Find where the given text appears and provide that cell's center as (X, Y) coordinate. 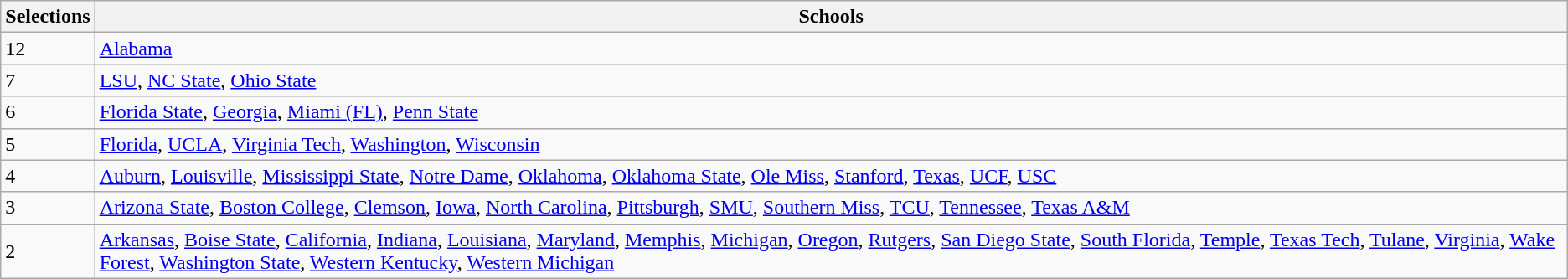
4 (48, 176)
LSU, NC State, Ohio State (831, 80)
Florida, UCLA, Virginia Tech, Washington, Wisconsin (831, 144)
Selections (48, 17)
Arizona State, Boston College, Clemson, Iowa, North Carolina, Pittsburgh, SMU, Southern Miss, TCU, Tennessee, Texas A&M (831, 208)
Alabama (831, 49)
3 (48, 208)
Schools (831, 17)
6 (48, 112)
2 (48, 251)
12 (48, 49)
5 (48, 144)
Florida State, Georgia, Miami (FL), Penn State (831, 112)
7 (48, 80)
Auburn, Louisville, Mississippi State, Notre Dame, Oklahoma, Oklahoma State, Ole Miss, Stanford, Texas, UCF, USC (831, 176)
